Return (x, y) of the center of cell containing provided text 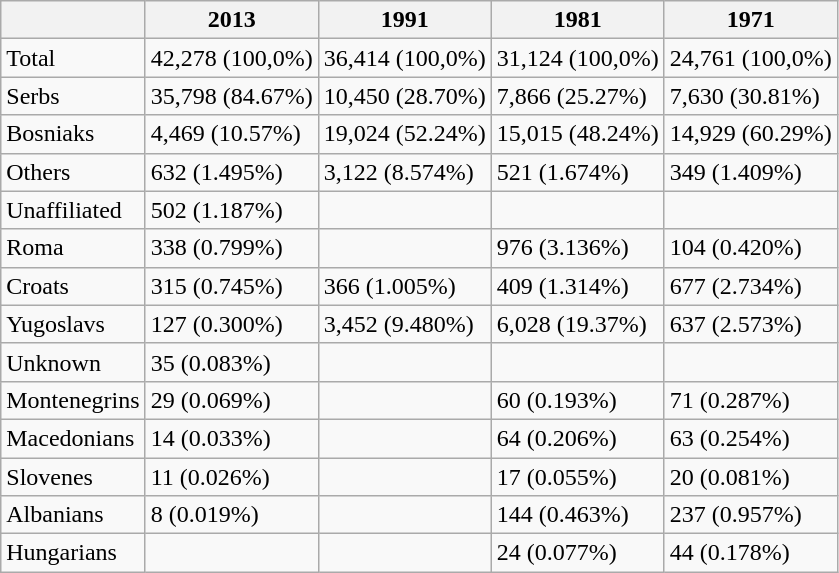
6,028 (19.37%) (578, 324)
44 (0.178%) (750, 553)
71 (0.287%) (750, 400)
976 (3.136%) (578, 248)
36,414 (100,0%) (404, 58)
63 (0.254%) (750, 438)
24 (0.077%) (578, 553)
42,278 (100,0%) (232, 58)
521 (1.674%) (578, 172)
1971 (750, 20)
24,761 (100,0%) (750, 58)
637 (2.573%) (750, 324)
409 (1.314%) (578, 286)
11 (0.026%) (232, 477)
Yugoslavs (73, 324)
10,450 (28.70%) (404, 96)
Total (73, 58)
7,630 (30.81%) (750, 96)
15,015 (48.24%) (578, 134)
17 (0.055%) (578, 477)
Bosniaks (73, 134)
677 (2.734%) (750, 286)
127 (0.300%) (232, 324)
349 (1.409%) (750, 172)
7,866 (25.27%) (578, 96)
Slovenes (73, 477)
104 (0.420%) (750, 248)
29 (0.069%) (232, 400)
35 (0.083%) (232, 362)
144 (0.463%) (578, 515)
Roma (73, 248)
Macedonians (73, 438)
3,122 (8.574%) (404, 172)
Serbs (73, 96)
31,124 (100,0%) (578, 58)
237 (0.957%) (750, 515)
14 (0.033%) (232, 438)
Croats (73, 286)
4,469 (10.57%) (232, 134)
60 (0.193%) (578, 400)
Albanians (73, 515)
Montenegrins (73, 400)
Hungarians (73, 553)
1981 (578, 20)
Others (73, 172)
3,452 (9.480%) (404, 324)
64 (0.206%) (578, 438)
502 (1.187%) (232, 210)
8 (0.019%) (232, 515)
1991 (404, 20)
35,798 (84.67%) (232, 96)
632 (1.495%) (232, 172)
315 (0.745%) (232, 286)
366 (1.005%) (404, 286)
Unaffiliated (73, 210)
338 (0.799%) (232, 248)
14,929 (60.29%) (750, 134)
2013 (232, 20)
19,024 (52.24%) (404, 134)
Unknown (73, 362)
20 (0.081%) (750, 477)
